Pinpoint the cell where the given text exists, returning its [x, y] midpoint coordinate. 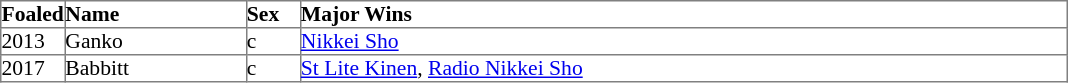
Nikkei Sho [683, 42]
2013 [33, 42]
Ganko [156, 42]
Sex [273, 14]
Babbitt [156, 68]
Major Wins [683, 14]
Foaled [33, 14]
Name [156, 14]
St Lite Kinen, Radio Nikkei Sho [683, 68]
2017 [33, 68]
